Locate the cell with the specified text and output its [x, y] center coordinate. 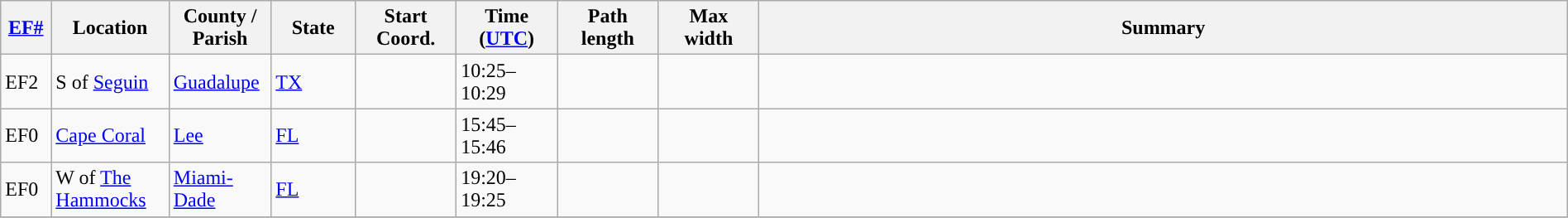
TX [313, 81]
Cape Coral [110, 136]
Path length [608, 28]
Location [110, 28]
Start Coord. [406, 28]
Guadalupe [220, 81]
10:25–10:29 [507, 81]
15:45–15:46 [507, 136]
Miami-Dade [220, 189]
Lee [220, 136]
S of Seguin [110, 81]
State [313, 28]
EF# [26, 28]
Time (UTC) [507, 28]
EF2 [26, 81]
County / Parish [220, 28]
Max width [709, 28]
19:20–19:25 [507, 189]
W of The Hammocks [110, 189]
Summary [1163, 28]
